Identify which cell holds the provided text, then report its [x, y] central coordinate. 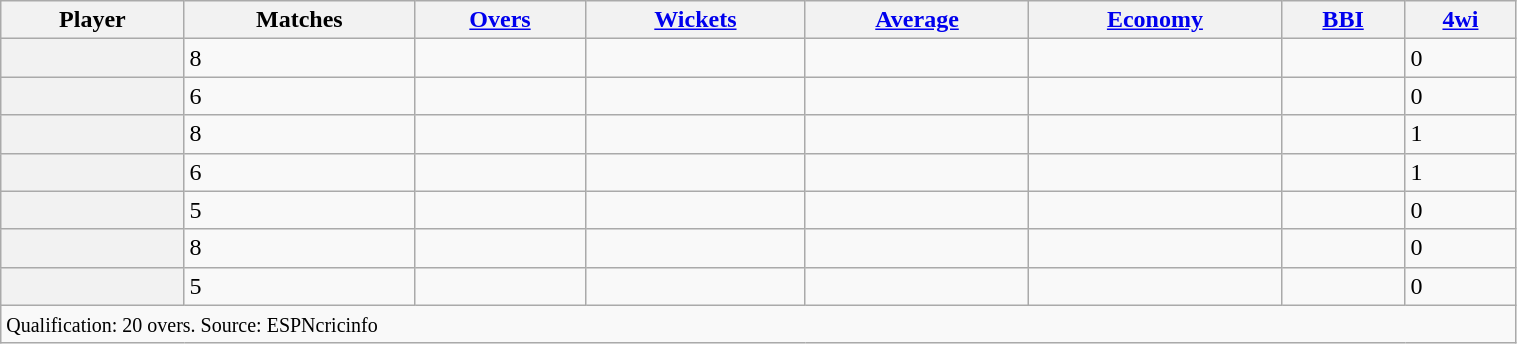
4wi [1460, 20]
Player [92, 20]
Overs [500, 20]
Wickets [695, 20]
Economy [1156, 20]
Matches [300, 20]
BBI [1343, 20]
Average [916, 20]
Qualification: 20 overs. Source: ESPNcricinfo [758, 324]
